From the cell containing the given text, extract its center point as [x, y] coordinate. 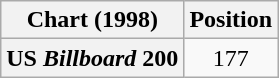
177 [231, 58]
Chart (1998) [92, 20]
Position [231, 20]
US Billboard 200 [92, 58]
